Return the (X, Y) coordinate for the center point of the cell that contains the specified text.  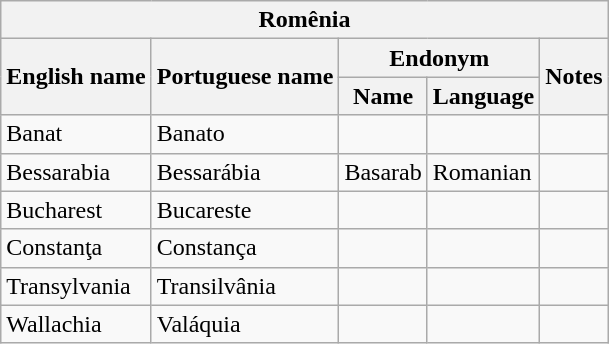
Constanţa (76, 248)
Bessarabia (76, 172)
English name (76, 77)
Banat (76, 134)
Endonym (440, 58)
Transilvânia (245, 286)
Portuguese name (245, 77)
Language (483, 96)
Bucareste (245, 210)
Bucharest (76, 210)
Wallachia (76, 324)
Transylvania (76, 286)
Notes (574, 77)
Banato (245, 134)
Name (383, 96)
Constança (245, 248)
Bessarábia (245, 172)
Valáquia (245, 324)
Basarab (383, 172)
Romênia (304, 20)
Romanian (483, 172)
